Determine the [X, Y] coordinate at the center of the cell enclosing the given text.  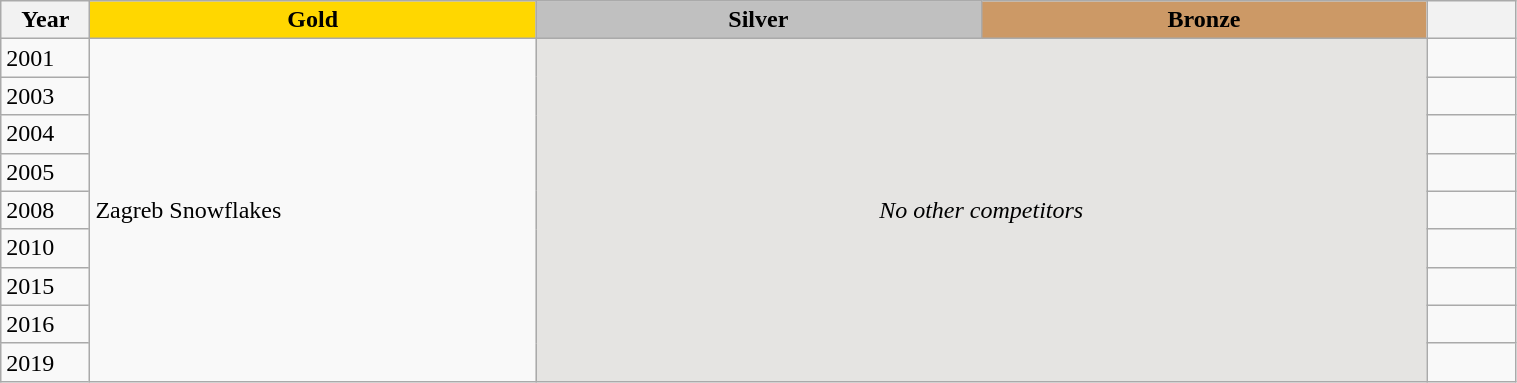
2005 [46, 172]
Year [46, 20]
Zagreb Snowflakes [313, 210]
Gold [313, 20]
2010 [46, 248]
2016 [46, 324]
No other competitors [982, 210]
2019 [46, 362]
2004 [46, 134]
2003 [46, 96]
Silver [759, 20]
2015 [46, 286]
2001 [46, 58]
2008 [46, 210]
Bronze [1204, 20]
